Extract the (x, y) coordinate from the center of the cell holding the provided text.  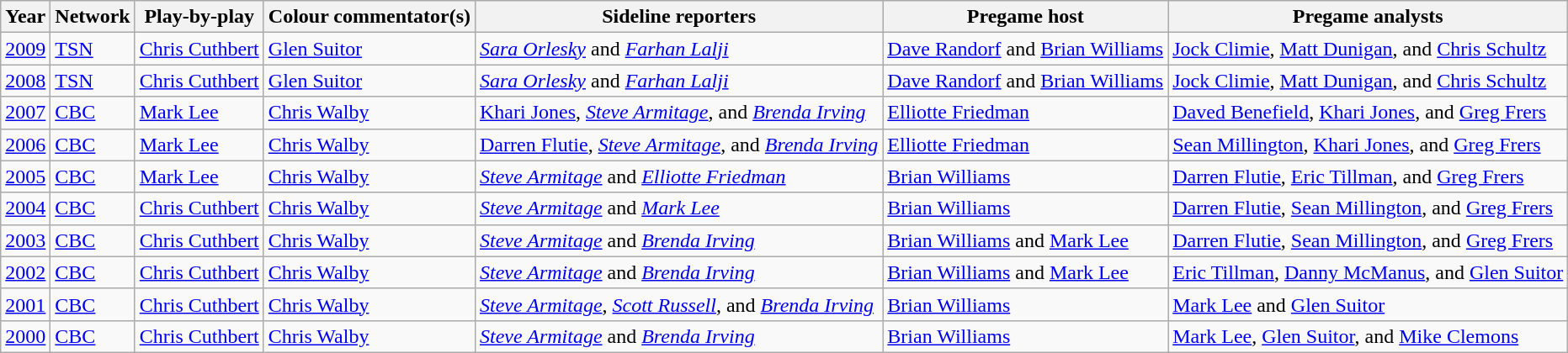
Sideline reporters (678, 17)
Play-by-play (199, 17)
Mark Lee, Glen Suitor, and Mike Clemons (1369, 336)
2000 (25, 336)
2001 (25, 304)
2006 (25, 145)
Network (93, 17)
Mark Lee and Glen Suitor (1369, 304)
Sean Millington, Khari Jones, and Greg Frers (1369, 145)
Daved Benefield, Khari Jones, and Greg Frers (1369, 113)
Steve Armitage and Elliotte Friedman (678, 176)
Darren Flutie, Steve Armitage, and Brenda Irving (678, 145)
2004 (25, 208)
2005 (25, 176)
2003 (25, 240)
2007 (25, 113)
Eric Tillman, Danny McManus, and Glen Suitor (1369, 272)
Year (25, 17)
2009 (25, 49)
Pregame host (1025, 17)
Colour commentator(s) (369, 17)
Khari Jones, Steve Armitage, and Brenda Irving (678, 113)
Pregame analysts (1369, 17)
2008 (25, 81)
Steve Armitage, Scott Russell, and Brenda Irving (678, 304)
Darren Flutie, Eric Tillman, and Greg Frers (1369, 176)
Steve Armitage and Mark Lee (678, 208)
2002 (25, 272)
